Detect which cell encompasses the target text, then output its [X, Y] center coordinate. 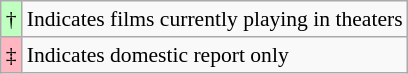
‡ [12, 55]
Indicates domestic report only [215, 55]
† [12, 19]
Indicates films currently playing in theaters [215, 19]
